Pinpoint the cell where the given text exists, returning its (x, y) midpoint coordinate. 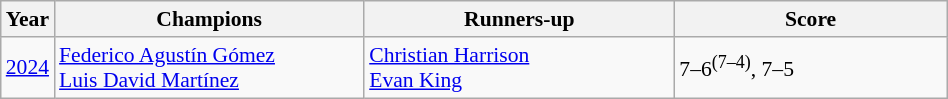
Champions (209, 19)
Federico Agustín Gómez Luis David Martínez (209, 68)
Runners-up (519, 19)
Score (810, 19)
Christian Harrison Evan King (519, 68)
Year (28, 19)
7–6(7–4), 7–5 (810, 68)
2024 (28, 68)
